Provide the (X, Y) coordinate of the cell's center where the given text is located.  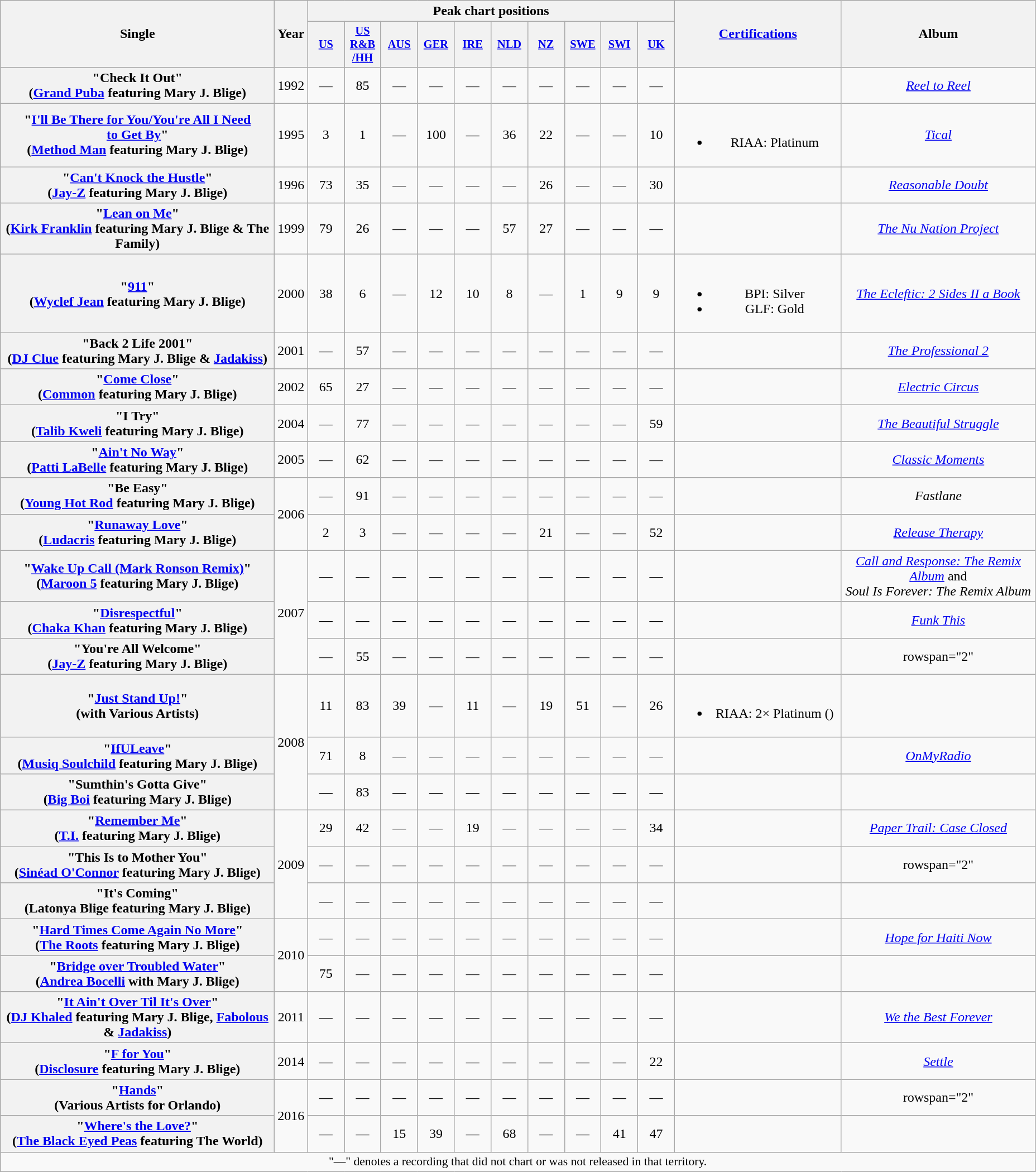
"—" denotes a recording that did not chart or was not released in that territory. (518, 1162)
1996 (291, 185)
2010 (291, 955)
US (326, 45)
"Sumthin's Gotta Give" (Big Boi featuring Mary J. Blige) (137, 791)
RIAA: 2× Platinum () (758, 705)
Reasonable Doubt (938, 185)
2002 (291, 387)
21 (546, 532)
38 (326, 294)
12 (436, 294)
"It Ain't Over Til It's Over" (DJ Khaled featuring Mary J. Blige, Fabolous & Jadakiss) (137, 1017)
2011 (291, 1017)
51 (583, 705)
6 (363, 294)
2006 (291, 514)
2009 (291, 865)
Release Therapy (938, 532)
Album (938, 34)
BPI: SilverGLF: Gold (758, 294)
15 (399, 1134)
The Professional 2 (938, 350)
"You're All Welcome" (Jay-Z featuring Mary J. Blige) (137, 656)
US R&B/HH (363, 45)
2004 (291, 423)
Year (291, 34)
NZ (546, 45)
52 (656, 532)
77 (363, 423)
47 (656, 1134)
"Wake Up Call (Mark Ronson Remix)" (Maroon 5 featuring Mary J. Blige) (137, 576)
"Disrespectful" (Chaka Khan featuring Mary J. Blige) (137, 619)
29 (326, 828)
"Back 2 Life 2001" (DJ Clue featuring Mary J. Blige & Jadakiss) (137, 350)
"Lean on Me" (Kirk Franklin featuring Mary J. Blige & The Family) (137, 229)
79 (326, 229)
1992 (291, 85)
62 (363, 460)
"Come Close" (Common featuring Mary J. Blige) (137, 387)
Certifications (758, 34)
Call and Response: The Remix Album and Soul Is Forever: The Remix Album (938, 576)
2008 (291, 742)
OnMyRadio (938, 756)
"Be Easy" (Young Hot Rod featuring Mary J. Blige) (137, 496)
Fastlane (938, 496)
IRE (473, 45)
"911" (Wyclef Jean featuring Mary J. Blige) (137, 294)
"IfULeave" (Musiq Soulchild featuring Mary J. Blige) (137, 756)
The Ecleftic: 2 Sides II a Book (938, 294)
59 (656, 423)
"Hard Times Come Again No More" (The Roots featuring Mary J. Blige) (137, 938)
2005 (291, 460)
"Where's the Love?" (The Black Eyed Peas featuring The World) (137, 1134)
34 (656, 828)
91 (363, 496)
2001 (291, 350)
SWE (583, 45)
Electric Circus (938, 387)
"Remember Me" (T.I. featuring Mary J. Blige) (137, 828)
SWI (620, 45)
Single (137, 34)
"Bridge over Troubled Water" (Andrea Bocelli with Mary J. Blige) (137, 973)
"Runaway Love" (Ludacris featuring Mary J. Blige) (137, 532)
Hope for Haiti Now (938, 938)
65 (326, 387)
The Nu Nation Project (938, 229)
Classic Moments (938, 460)
Reel to Reel (938, 85)
"It's Coming" (Latonya Blige featuring Mary J. Blige) (137, 901)
71 (326, 756)
"This Is to Mother You" (Sinéad O'Connor featuring Mary J. Blige) (137, 865)
"I Try" (Talib Kweli featuring Mary J. Blige) (137, 423)
"Can't Knock the Hustle" (Jay-Z featuring Mary J. Blige) (137, 185)
"Check It Out" (Grand Puba featuring Mary J. Blige) (137, 85)
"I'll Be There for You/You're All I Need to Get By"(Method Man featuring Mary J. Blige) (137, 135)
2016 (291, 1116)
"Ain't No Way" (Patti LaBelle featuring Mary J. Blige) (137, 460)
NLD (510, 45)
2 (326, 532)
100 (436, 135)
1995 (291, 135)
We the Best Forever (938, 1017)
73 (326, 185)
75 (326, 973)
1999 (291, 229)
AUS (399, 45)
Peak chart positions (491, 11)
2007 (291, 612)
30 (656, 185)
68 (510, 1134)
2014 (291, 1061)
Paper Trail: Case Closed (938, 828)
55 (363, 656)
36 (510, 135)
The Beautiful Struggle (938, 423)
"Just Stand Up!" (with Various Artists) (137, 705)
GER (436, 45)
Tical (938, 135)
UK (656, 45)
Funk This (938, 619)
RIAA: Platinum (758, 135)
Settle (938, 1061)
42 (363, 828)
41 (620, 1134)
"F for You" (Disclosure featuring Mary J. Blige) (137, 1061)
85 (363, 85)
"Hands"(Various Artists for Orlando) (137, 1097)
2000 (291, 294)
35 (363, 185)
